Detect which cell encompasses the target text, then output its (x, y) center coordinate. 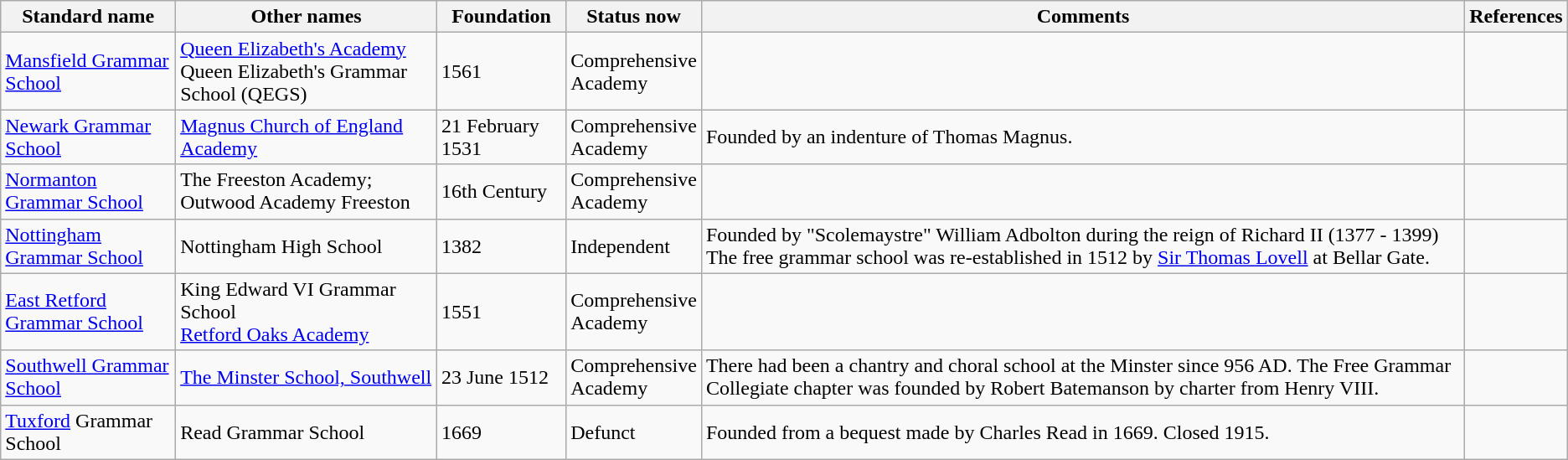
23 June 1512 (501, 377)
1382 (501, 246)
Foundation (501, 17)
Founded by an indenture of Thomas Magnus. (1082, 137)
Mansfield Grammar School (89, 71)
1669 (501, 432)
21 February 1531 (501, 137)
Status now (634, 17)
16th Century (501, 191)
Newark Grammar School (89, 137)
Normanton Grammar School (89, 191)
King Edward VI Grammar SchoolRetford Oaks Academy (307, 312)
Defunct (634, 432)
Read Grammar School (307, 432)
Other names (307, 17)
Tuxford Grammar School (89, 432)
The Freeston Academy; Outwood Academy Freeston (307, 191)
References (1516, 17)
Queen Elizabeth's AcademyQueen Elizabeth's Grammar School (QEGS) (307, 71)
Founded from a bequest made by Charles Read in 1669. Closed 1915. (1082, 432)
Nottingham High School (307, 246)
The Minster School, Southwell (307, 377)
Nottingham Grammar School (89, 246)
Southwell Grammar School (89, 377)
Standard name (89, 17)
Magnus Church of England Academy (307, 137)
1551 (501, 312)
Comments (1082, 17)
1561 (501, 71)
East Retford Grammar School (89, 312)
Independent (634, 246)
